From the cell containing the given text, extract its center point as [x, y] coordinate. 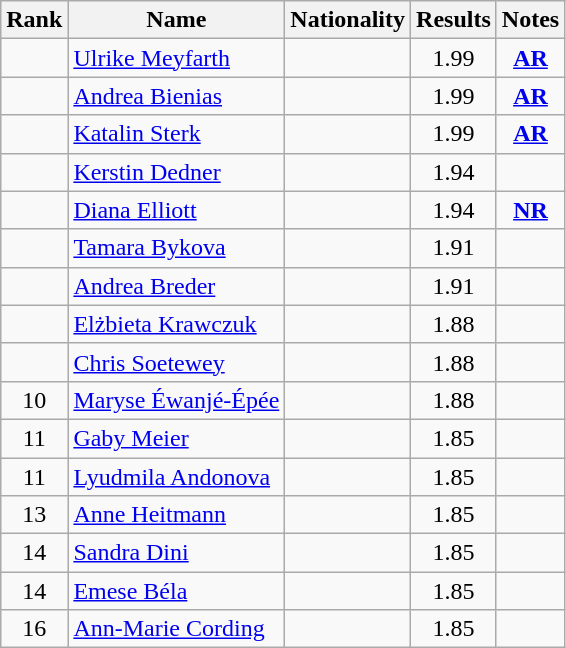
Maryse Éwanjé-Épée [176, 400]
Katalin Sterk [176, 134]
NR [530, 210]
Anne Heitmann [176, 515]
Ulrike Meyfarth [176, 58]
Lyudmila Andonova [176, 477]
Rank [34, 20]
Emese Béla [176, 591]
Kerstin Dedner [176, 172]
Notes [530, 20]
Sandra Dini [176, 553]
Diana Elliott [176, 210]
Andrea Bienias [176, 96]
Gaby Meier [176, 438]
Nationality [348, 20]
16 [34, 629]
Tamara Bykova [176, 248]
Results [454, 20]
Elżbieta Krawczuk [176, 324]
Andrea Breder [176, 286]
Chris Soetewey [176, 362]
Ann-Marie Cording [176, 629]
Name [176, 20]
13 [34, 515]
10 [34, 400]
